Pinpoint the cell where the given text exists, returning its (X, Y) midpoint coordinate. 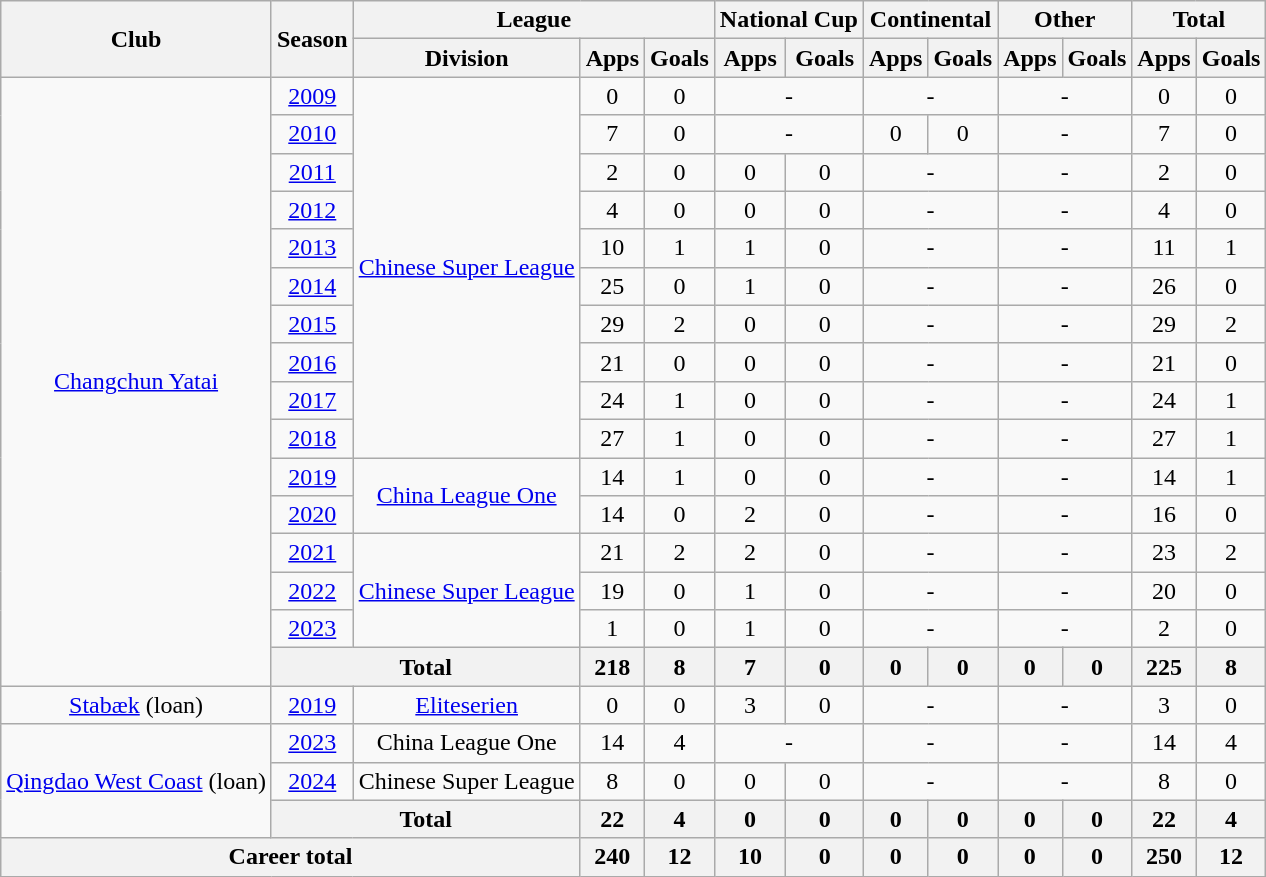
20 (1164, 591)
26 (1164, 286)
225 (1164, 667)
Career total (290, 857)
11 (1164, 248)
Club (136, 39)
2015 (312, 324)
2017 (312, 400)
Eliteserien (466, 705)
2016 (312, 362)
2013 (312, 248)
Qingdao West Coast (loan) (136, 781)
16 (1164, 515)
19 (612, 591)
Stabæk (loan) (136, 705)
23 (1164, 553)
2021 (312, 553)
Continental (930, 20)
2024 (312, 781)
218 (612, 667)
250 (1164, 857)
Season (312, 39)
League (534, 20)
2012 (312, 210)
Other (1065, 20)
Changchun Yatai (136, 382)
2018 (312, 438)
2009 (312, 96)
2010 (312, 134)
2022 (312, 591)
2020 (312, 515)
25 (612, 286)
2011 (312, 172)
National Cup (788, 20)
2014 (312, 286)
240 (612, 857)
Division (466, 58)
